Determine the [X, Y] coordinate at the center of the cell enclosing the given text.  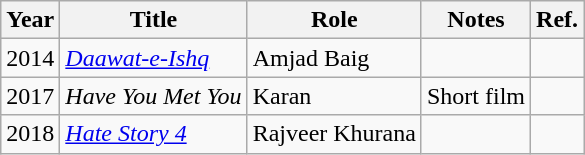
Daawat-e-Ishq [154, 58]
Title [154, 20]
Role [334, 20]
Year [30, 20]
2014 [30, 58]
2018 [30, 134]
Ref. [558, 20]
Rajveer Khurana [334, 134]
Karan [334, 96]
Notes [476, 20]
Have You Met You [154, 96]
Hate Story 4 [154, 134]
Amjad Baig [334, 58]
2017 [30, 96]
Short film [476, 96]
